Output the (X, Y) coordinate of the center of the cell containing the given text.  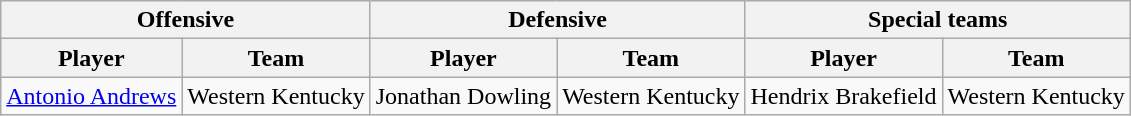
Jonathan Dowling (463, 96)
Offensive (186, 20)
Special teams (938, 20)
Hendrix Brakefield (844, 96)
Antonio Andrews (92, 96)
Defensive (558, 20)
